Identify which cell holds the provided text, then report its (X, Y) central coordinate. 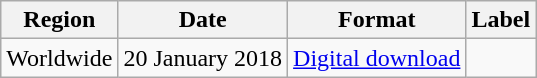
Date (203, 20)
Format (377, 20)
Worldwide (60, 58)
Digital download (377, 58)
Label (501, 20)
20 January 2018 (203, 58)
Region (60, 20)
